Output the (x, y) coordinate of the center of the cell containing the given text.  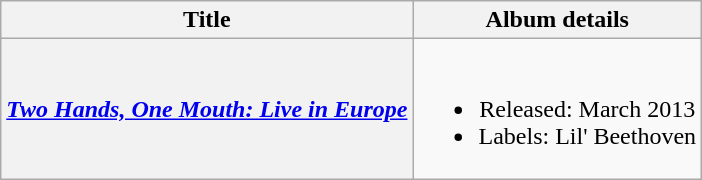
Two Hands, One Mouth: Live in Europe (207, 109)
Album details (558, 20)
Title (207, 20)
Released: March 2013Labels: Lil' Beethoven (558, 109)
